Search for the cell housing the specified text and yield its [x, y] center coordinate. 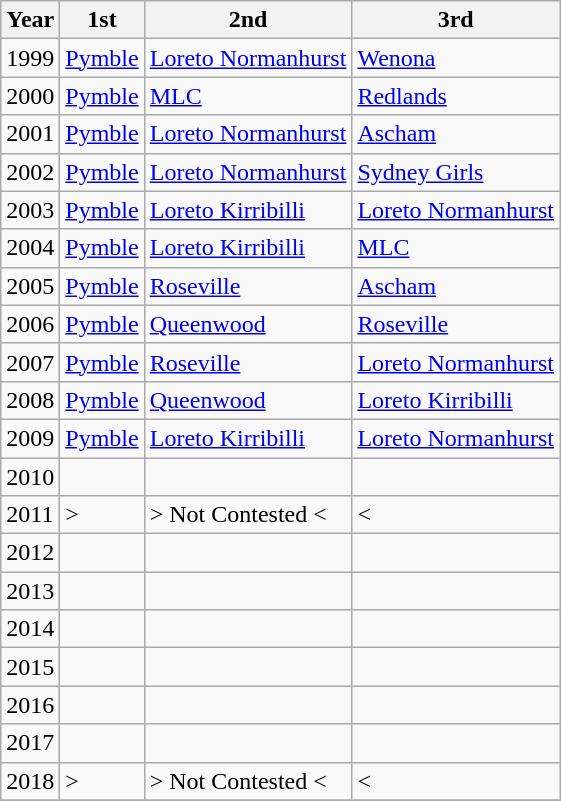
2009 [30, 438]
2003 [30, 210]
Sydney Girls [456, 172]
2008 [30, 400]
2016 [30, 705]
2013 [30, 591]
1st [102, 20]
2012 [30, 553]
2004 [30, 248]
2010 [30, 477]
Year [30, 20]
2018 [30, 781]
Wenona [456, 58]
1999 [30, 58]
2017 [30, 743]
2001 [30, 134]
3rd [456, 20]
Redlands [456, 96]
2nd [248, 20]
2015 [30, 667]
2007 [30, 362]
2002 [30, 172]
2011 [30, 515]
2014 [30, 629]
2006 [30, 324]
2005 [30, 286]
2000 [30, 96]
